Find where the given text appears and provide that cell's center as (X, Y) coordinate. 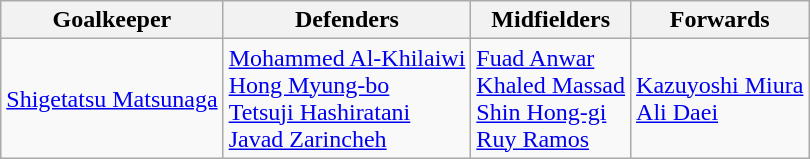
Defenders (347, 20)
Shigetatsu Matsunaga (112, 98)
Fuad Anwar Khaled Massad Shin Hong-gi Ruy Ramos (551, 98)
Forwards (720, 20)
Mohammed Al-Khilaiwi Hong Myung-bo Tetsuji Hashiratani Javad Zarincheh (347, 98)
Midfielders (551, 20)
Kazuyoshi Miura Ali Daei (720, 98)
Goalkeeper (112, 20)
